Search for the cell housing the specified text and yield its (X, Y) center coordinate. 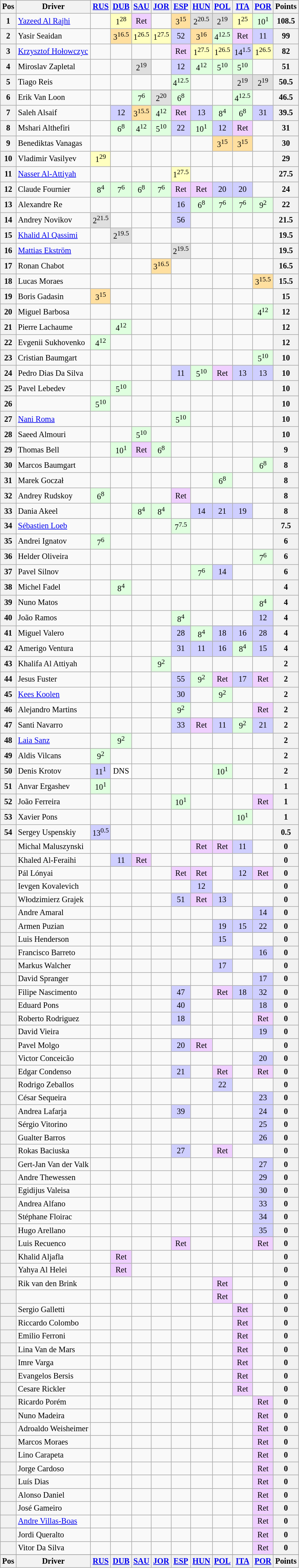
54 (8, 833)
Mattias Ekström (53, 251)
Gert-Jan Van der Valk (53, 1164)
Marcos Baumgart (53, 465)
Pavel Silnov (53, 572)
David Spranger (53, 979)
Krzysztof Hołowczyc (53, 52)
Andre Villas-Boas (53, 1522)
Nasser Al-Attiyah (53, 174)
Dania Akeel (53, 511)
50 (8, 771)
Andre Thewessen (53, 1178)
128 (121, 21)
21.5 (286, 220)
111 (101, 771)
43 (8, 664)
César Sequeira (53, 1098)
16.5 (286, 266)
Alejandro Martins (53, 710)
Thomas Bell (53, 450)
Michal Maluszynski (53, 847)
7 (8, 113)
Jorge Cardoso (53, 1469)
Sébastien Loeb (53, 526)
220 (161, 97)
37 (8, 572)
Miguel Barbosa (53, 312)
Andrei Ignatov (53, 542)
Tiago Reis (53, 83)
Adroaldo Weisheimer (53, 1429)
39.5 (286, 113)
Anvar Ergashev (53, 786)
Pavel Lebedev (53, 388)
Helder Oliveira (53, 557)
Denis Krotov (53, 771)
Yasir Seaidan (53, 36)
Marcos Moraes (53, 1442)
42 (8, 649)
Michel Fadel (53, 587)
Andrey Rudskoy (53, 495)
Lino Carapeta (53, 1455)
Sérgio Vitorino (53, 1125)
Santi Navarro (53, 726)
Andrey Novikov (53, 220)
130.5 (101, 833)
Khalid Al Qassimi (53, 235)
Saeed Almouri (53, 435)
46 (8, 710)
Luis Henderson (53, 939)
125 (243, 21)
15.5 (286, 281)
Miroslav Zapletal (53, 67)
Gualter Barros (53, 1138)
Jesus Fuster (53, 679)
Sergio Galletti (53, 1310)
Luís Dias (53, 1482)
Pedro Dias Da Silva (53, 373)
82 (286, 52)
53 (8, 817)
Pierre Lachaume (53, 327)
50.5 (286, 83)
45 (8, 695)
108.5 (286, 21)
Boris Gadasin (53, 296)
Eduard Pons (53, 1006)
Claude Fournier (53, 189)
Yahya Al Helei (53, 1270)
Ricardo Porém (53, 1403)
Francisco Barreto (53, 953)
Laia Sanz (53, 741)
Egidijus Valeisa (53, 1191)
Amerigo Ventura (53, 649)
141.5 (243, 52)
Ievgen Kovalevich (53, 886)
Andre Amaral (53, 913)
Jordi Queralto (53, 1535)
Andrea Alfano (53, 1204)
Victor Conceicão (53, 1059)
56 (181, 220)
Nuno Matos (53, 603)
DNS (121, 771)
Rodrigo Zeballos (53, 1085)
Nani Roma (53, 419)
Khalifa Al Attiyah (53, 664)
Kees Koolen (53, 695)
36 (8, 557)
Riccardo Colombo (53, 1323)
7.5 (286, 526)
Marek Goczał (53, 480)
Armen Puzian (53, 926)
Włodzimierz Grajek (53, 900)
221.5 (101, 220)
Cesare Rickler (53, 1389)
Khaled Al-Feraihi (53, 860)
220.5 (201, 21)
Luis Recuenco (53, 1244)
77.5 (181, 526)
Khalid Aljafla (53, 1257)
Lucas Moraes (53, 281)
3 (8, 52)
Vladimir Vasilyev (53, 159)
Cristian Baumgart (53, 358)
Erik Van Loon (53, 97)
José Gameiro (53, 1508)
Pál Lónyai (53, 873)
Filipe Nascimento (53, 992)
44 (8, 679)
46.5 (286, 97)
27.5 (286, 174)
Markus Walcher (53, 966)
Andrea Lafarja (53, 1111)
Vitor Da Silva (53, 1548)
316 (201, 36)
Saleh Alsaif (53, 113)
Ronan Chabot (53, 266)
99 (286, 36)
0.5 (286, 833)
Sergey Uspenskiy (53, 833)
5 (8, 83)
Alonso Daniel (53, 1495)
Aldis Vilcans (53, 756)
Roberto Rodriguez (53, 1019)
Nuno Madeira (53, 1415)
Alexandre Re (53, 204)
Yazeed Al Rajhi (53, 21)
Emilio Ferroni (53, 1336)
Lina Van de Mars (53, 1349)
129 (101, 159)
Evgenii Sukhovenko (53, 343)
Hugo Arellano (53, 1230)
Miguel Valero (53, 634)
João Ramos (53, 618)
55 (181, 679)
Edgar Condenso (53, 1072)
Rik van den Brink (53, 1283)
Xavier Pons (53, 817)
Rokas Baciuska (53, 1151)
49 (8, 756)
Evangelos Bersis (53, 1376)
João Ferreira (53, 802)
David Vieira (53, 1032)
48 (8, 741)
41 (8, 634)
Mshari Althefiri (53, 128)
38 (8, 587)
Pavel Molgo (53, 1045)
Benediktas Vanagas (53, 143)
Stéphane Floirac (53, 1217)
Imre Varga (53, 1363)
